Capture the cell that displays the provided text and extract its [X, Y] central coordinate. 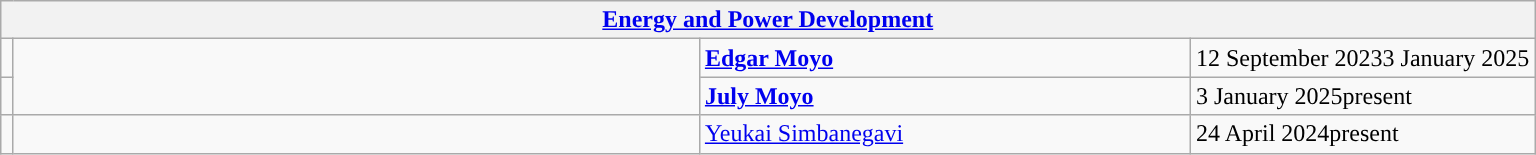
3 January 2025present [1362, 96]
Yeukai Simbanegavi [944, 134]
24 April 2024present [1362, 134]
Energy and Power Development [768, 20]
12 September 20233 January 2025 [1362, 58]
July Moyo [944, 96]
Edgar Moyo [944, 58]
